Determine the (X, Y) coordinate at the center of the cell enclosing the given text.  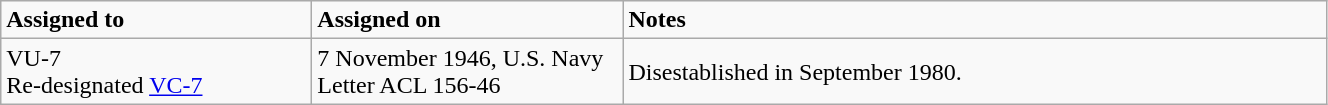
7 November 1946, U.S. Navy Letter ACL 156-46 (468, 72)
Assigned on (468, 20)
VU-7Re-designated VC-7 (156, 72)
Assigned to (156, 20)
Notes (975, 20)
Disestablished in September 1980. (975, 72)
